Return [X, Y] of the center of cell containing provided text 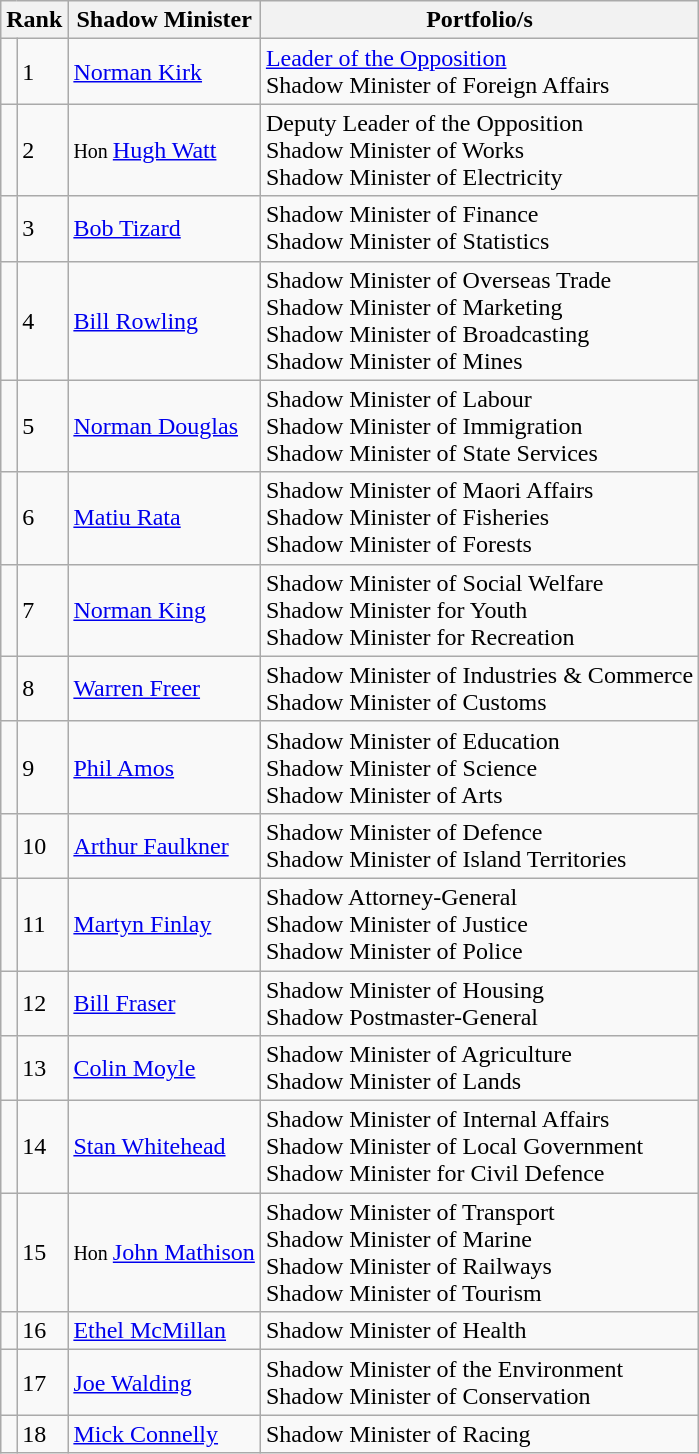
Shadow Attorney-GeneralShadow Minister of JusticeShadow Minister of Police [479, 924]
16 [42, 1331]
13 [42, 1068]
Arthur Faulkner [164, 846]
Shadow Minister of Health [479, 1331]
8 [42, 688]
Warren Freer [164, 688]
Shadow Minister of Internal AffairsShadow Minister of Local GovernmentShadow Minister for Civil Defence [479, 1147]
9 [42, 767]
12 [42, 1002]
15 [42, 1252]
18 [42, 1434]
Shadow Minister of Racing [479, 1434]
Deputy Leader of the OppositionShadow Minister of WorksShadow Minister of Electricity [479, 150]
7 [42, 610]
11 [42, 924]
Shadow Minister of EducationShadow Minister of ScienceShadow Minister of Arts [479, 767]
Shadow Minister of Maori AffairsShadow Minister of FisheriesShadow Minister of Forests [479, 518]
Shadow Minister of TransportShadow Minister of MarineShadow Minister of RailwaysShadow Minister of Tourism [479, 1252]
Colin Moyle [164, 1068]
Shadow Minister of AgricultureShadow Minister of Lands [479, 1068]
Martyn Finlay [164, 924]
Shadow Minister of LabourShadow Minister of ImmigrationShadow Minister of State Services [479, 426]
Shadow Minister [164, 20]
Shadow Minister of the EnvironmentShadow Minister of Conservation [479, 1382]
1 [42, 72]
Joe Walding [164, 1382]
Hon Hugh Watt [164, 150]
Hon John Mathison [164, 1252]
Matiu Rata [164, 518]
Ethel McMillan [164, 1331]
Shadow Minister of DefenceShadow Minister of Island Territories [479, 846]
Shadow Minister of Overseas TradeShadow Minister of MarketingShadow Minister of BroadcastingShadow Minister of Mines [479, 320]
Shadow Minister of Social WelfareShadow Minister for YouthShadow Minister for Recreation [479, 610]
Bill Fraser [164, 1002]
Shadow Minister of FinanceShadow Minister of Statistics [479, 228]
Bob Tizard [164, 228]
14 [42, 1147]
4 [42, 320]
5 [42, 426]
Norman Kirk [164, 72]
2 [42, 150]
Phil Amos [164, 767]
Leader of the OppositionShadow Minister of Foreign Affairs [479, 72]
Stan Whitehead [164, 1147]
17 [42, 1382]
Portfolio/s [479, 20]
Shadow Minister of HousingShadow Postmaster-General [479, 1002]
Bill Rowling [164, 320]
Rank [34, 20]
6 [42, 518]
Shadow Minister of Industries & CommerceShadow Minister of Customs [479, 688]
3 [42, 228]
Mick Connelly [164, 1434]
Norman King [164, 610]
Norman Douglas [164, 426]
10 [42, 846]
